Scan for the cell matching the given text and deliver its [X, Y] coordinate at center. 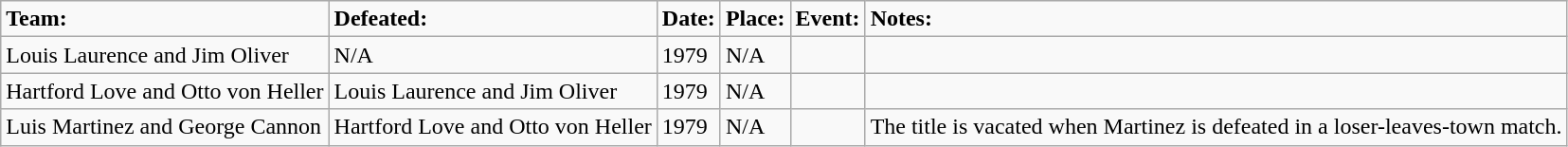
Defeated: [493, 19]
Team: [165, 19]
Event: [828, 19]
Place: [755, 19]
Date: [688, 19]
The title is vacated when Martinez is defeated in a loser-leaves-town match. [1217, 127]
Luis Martinez and George Cannon [165, 127]
Notes: [1217, 19]
